Return [x, y] of the center of cell containing provided text 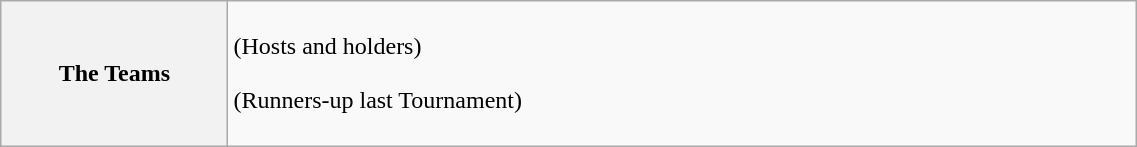
(Hosts and holders) (Runners-up last Tournament) [682, 74]
The Teams [114, 74]
